Return the (x, y) coordinate for the center point of the cell that contains the specified text.  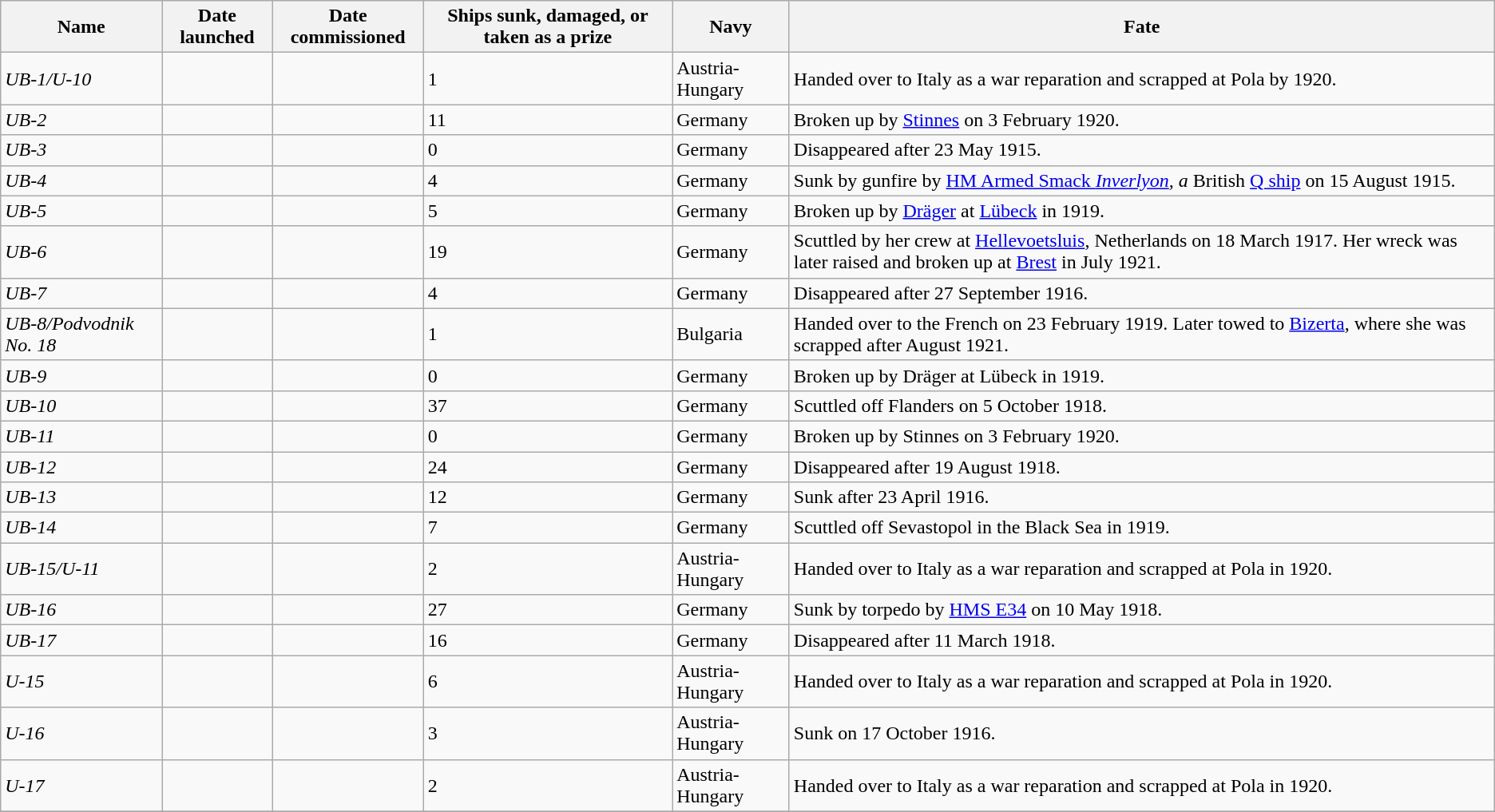
Handed over to Italy as a war reparation and scrapped at Pola by 1920. (1142, 78)
24 (548, 467)
Disappeared after 19 August 1918. (1142, 467)
Scuttled off Sevastopol in the Black Sea in 1919. (1142, 528)
UB-10 (81, 406)
19 (548, 252)
Name (81, 27)
U-15 (81, 682)
12 (548, 497)
Scuttled off Flanders on 5 October 1918. (1142, 406)
37 (548, 406)
UB-3 (81, 150)
Disappeared after 11 March 1918. (1142, 640)
6 (548, 682)
UB-7 (81, 293)
Fate (1142, 27)
Sunk by torpedo by HMS E34 on 10 May 1918. (1142, 610)
Disappeared after 23 May 1915. (1142, 150)
Date commissioned (348, 27)
UB-8/Podvodnik No. 18 (81, 334)
UB-15/U-11 (81, 568)
Sunk after 23 April 1916. (1142, 497)
UB-11 (81, 436)
Handed over to the French on 23 February 1919. Later towed to Bizerta, where she was scrapped after August 1921. (1142, 334)
Disappeared after 27 September 1916. (1142, 293)
UB-14 (81, 528)
UB-4 (81, 180)
5 (548, 211)
Date launched (217, 27)
UB-13 (81, 497)
Navy (732, 27)
Scuttled by her crew at Hellevoetsluis, Netherlands on 18 March 1917. Her wreck was later raised and broken up at Brest in July 1921. (1142, 252)
UB-6 (81, 252)
U-16 (81, 733)
27 (548, 610)
Sunk on 17 October 1916. (1142, 733)
Sunk by gunfire by HM Armed Smack Inverlyon, a British Q ship on 15 August 1915. (1142, 180)
7 (548, 528)
Bulgaria (732, 334)
UB-17 (81, 640)
3 (548, 733)
UB-2 (81, 120)
UB-5 (81, 211)
UB-9 (81, 375)
11 (548, 120)
UB-16 (81, 610)
U-17 (81, 786)
Ships sunk, damaged, or taken as a prize (548, 27)
16 (548, 640)
UB-12 (81, 467)
UB-1/U-10 (81, 78)
